Return [X, Y] of the center of cell containing provided text 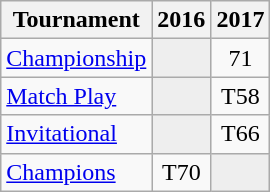
2016 [182, 20]
Champions [76, 172]
T66 [240, 134]
Tournament [76, 20]
Invitational [76, 134]
T58 [240, 96]
2017 [240, 20]
Championship [76, 58]
Match Play [76, 96]
71 [240, 58]
T70 [182, 172]
